Find where the given text appears and provide that cell's center as (X, Y) coordinate. 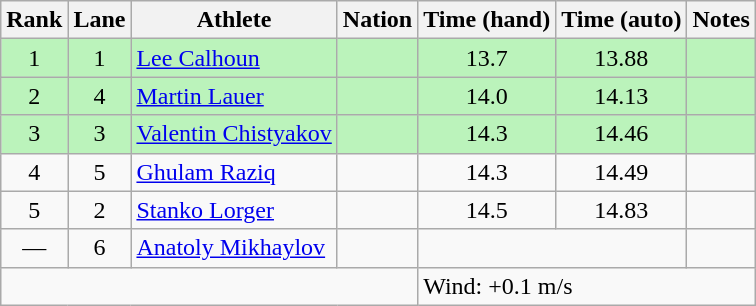
14.5 (487, 210)
Athlete (234, 20)
Anatoly Mikhaylov (234, 248)
13.88 (622, 58)
Martin Lauer (234, 96)
Lee Calhoun (234, 58)
Lane (100, 20)
Time (hand) (487, 20)
6 (100, 248)
Nation (377, 20)
13.7 (487, 58)
14.13 (622, 96)
Time (auto) (622, 20)
Rank (34, 20)
14.83 (622, 210)
Wind: +0.1 m/s (587, 286)
14.0 (487, 96)
Notes (721, 20)
— (34, 248)
14.49 (622, 172)
Stanko Lorger (234, 210)
Valentin Chistyakov (234, 134)
Ghulam Raziq (234, 172)
14.46 (622, 134)
